Detect which cell encompasses the target text, then output its (x, y) center coordinate. 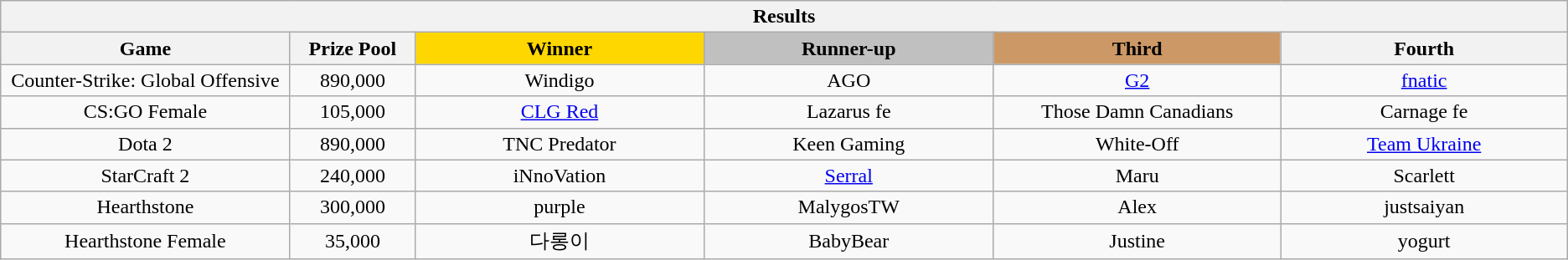
Scarlett (1424, 176)
Maru (1137, 176)
Windigo (560, 80)
Hearthstone (146, 207)
justsaiyan (1424, 207)
Runner-up (848, 48)
CLG Red (560, 112)
300,000 (353, 207)
Hearthstone Female (146, 241)
Justine (1137, 241)
다롱이 (560, 241)
240,000 (353, 176)
Carnage fe (1424, 112)
AGO (848, 80)
105,000 (353, 112)
iNnoVation (560, 176)
BabyBear (848, 241)
Counter-Strike: Global Offensive (146, 80)
CS:GO Female (146, 112)
G2 (1137, 80)
Team Ukraine (1424, 144)
Lazarus fe (848, 112)
White-Off (1137, 144)
Third (1137, 48)
Alex (1137, 207)
35,000 (353, 241)
Keen Gaming (848, 144)
Results (784, 17)
Winner (560, 48)
Fourth (1424, 48)
yogurt (1424, 241)
fnatic (1424, 80)
TNC Predator (560, 144)
Prize Pool (353, 48)
Serral (848, 176)
Game (146, 48)
Dota 2 (146, 144)
StarCraft 2 (146, 176)
purple (560, 207)
Those Damn Canadians (1137, 112)
MalygosTW (848, 207)
